From the cell containing the given text, extract its center point as (x, y) coordinate. 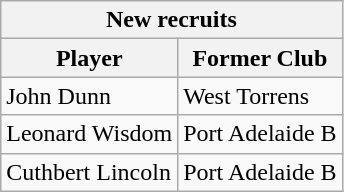
West Torrens (260, 96)
Former Club (260, 58)
New recruits (172, 20)
Player (90, 58)
Cuthbert Lincoln (90, 172)
Leonard Wisdom (90, 134)
John Dunn (90, 96)
